Scan for the cell matching the given text and deliver its (x, y) coordinate at center. 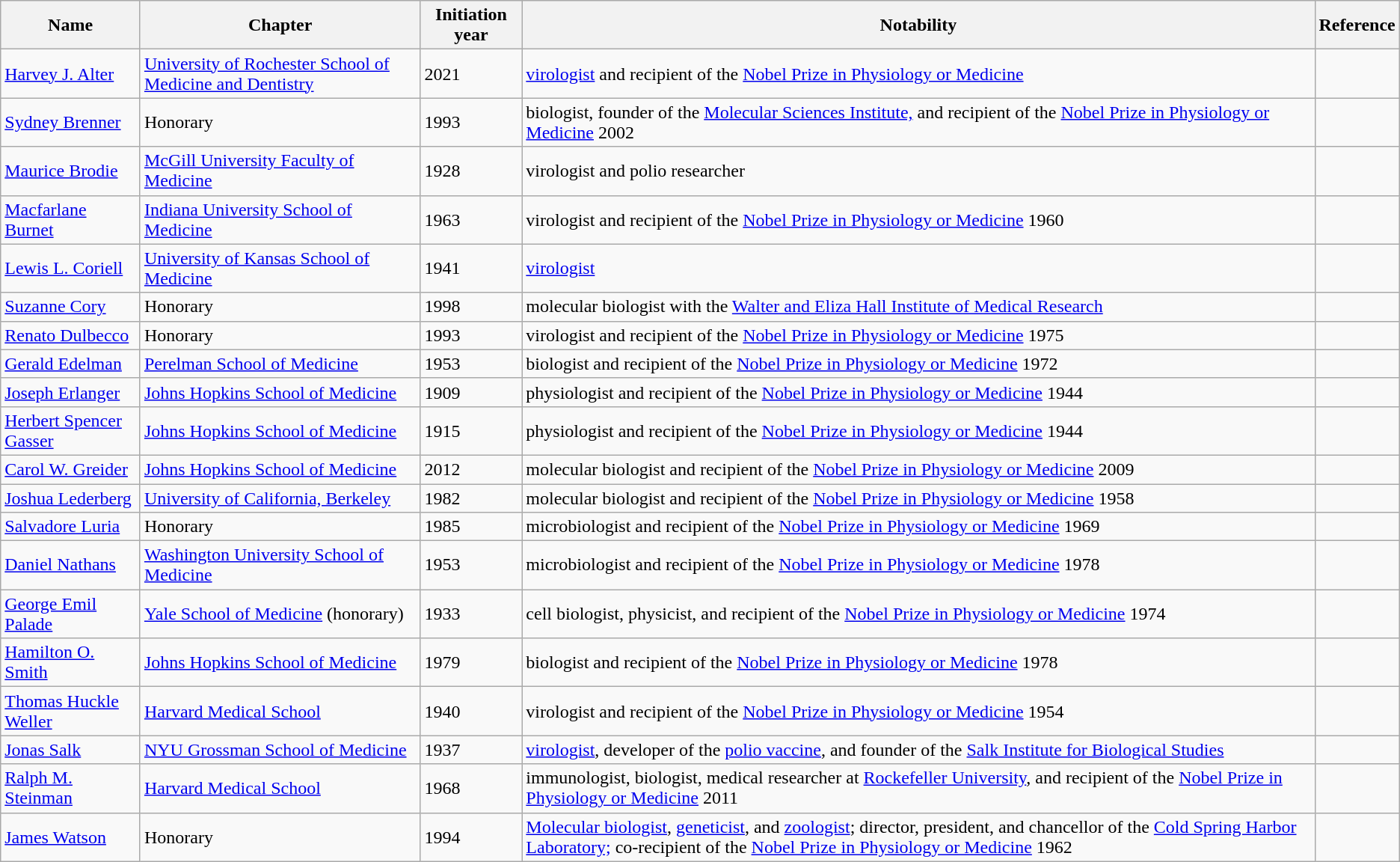
1994 (471, 837)
virologist and recipient of the Nobel Prize in Physiology or Medicine (918, 73)
1979 (471, 663)
Joshua Lederberg (70, 498)
biologist and recipient of the Nobel Prize in Physiology or Medicine 1972 (918, 364)
molecular biologist with the Walter and Eliza Hall Institute of Medical Research (918, 307)
Yale School of Medicine (honorary) (280, 614)
Gerald Edelman (70, 364)
Thomas Huckle Weller (70, 711)
Salvadore Luria (70, 527)
Indiana University School of Medicine (280, 220)
McGill University Faculty of Medicine (280, 171)
James Watson (70, 837)
University of Kansas School of Medicine (280, 268)
University of California, Berkeley (280, 498)
Initiation year (471, 25)
virologist and recipient of the Nobel Prize in Physiology or Medicine 1960 (918, 220)
biologist, founder of the Molecular Sciences Institute, and recipient of the Nobel Prize in Physiology or Medicine 2002 (918, 123)
University of Rochester School of Medicine and Dentistry (280, 73)
Hamilton O. Smith (70, 663)
Ralph M. Steinman (70, 789)
virologist and recipient of the Nobel Prize in Physiology or Medicine 1975 (918, 335)
1998 (471, 307)
molecular biologist and recipient of the Nobel Prize in Physiology or Medicine 1958 (918, 498)
1963 (471, 220)
Suzanne Cory (70, 307)
Sydney Brenner (70, 123)
virologist and polio researcher (918, 171)
immunologist, biologist, medical researcher at Rockefeller University, and recipient of the Nobel Prize in Physiology or Medicine 2011 (918, 789)
2021 (471, 73)
molecular biologist and recipient of the Nobel Prize in Physiology or Medicine 2009 (918, 469)
1940 (471, 711)
1982 (471, 498)
microbiologist and recipient of the Nobel Prize in Physiology or Medicine 1978 (918, 566)
Carol W. Greider (70, 469)
Notability (918, 25)
George Emil Palade (70, 614)
Washington University School of Medicine (280, 566)
1985 (471, 527)
1937 (471, 750)
Reference (1357, 25)
Daniel Nathans (70, 566)
2012 (471, 469)
microbiologist and recipient of the Nobel Prize in Physiology or Medicine 1969 (918, 527)
Chapter (280, 25)
Perelman School of Medicine (280, 364)
Maurice Brodie (70, 171)
virologist and recipient of the Nobel Prize in Physiology or Medicine 1954 (918, 711)
1915 (471, 431)
Herbert Spencer Gasser (70, 431)
cell biologist, physicist, and recipient of the Nobel Prize in Physiology or Medicine 1974 (918, 614)
Macfarlane Burnet (70, 220)
virologist, developer of the polio vaccine, and founder of the Salk Institute for Biological Studies (918, 750)
biologist and recipient of the Nobel Prize in Physiology or Medicine 1978 (918, 663)
1941 (471, 268)
Jonas Salk (70, 750)
Lewis L. Coriell (70, 268)
Renato Dulbecco (70, 335)
Harvey J. Alter (70, 73)
Joseph Erlanger (70, 392)
1909 (471, 392)
1933 (471, 614)
virologist (918, 268)
Name (70, 25)
1968 (471, 789)
NYU Grossman School of Medicine (280, 750)
1928 (471, 171)
